Scan for the cell matching the given text and deliver its [X, Y] coordinate at center. 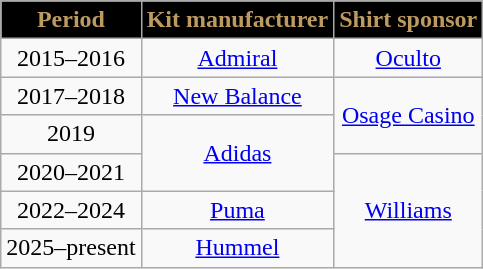
Hummel [238, 248]
Shirt sponsor [408, 20]
Period [71, 20]
2022–2024 [71, 210]
2015–2016 [71, 58]
Kit manufacturer [238, 20]
Oculto [408, 58]
Williams [408, 210]
Adidas [238, 153]
2020–2021 [71, 172]
Puma [238, 210]
2017–2018 [71, 96]
2019 [71, 134]
New Balance [238, 96]
2025–present [71, 248]
Osage Casino [408, 115]
Admiral [238, 58]
